Determine the [X, Y] coordinate at the center of the cell enclosing the given text.  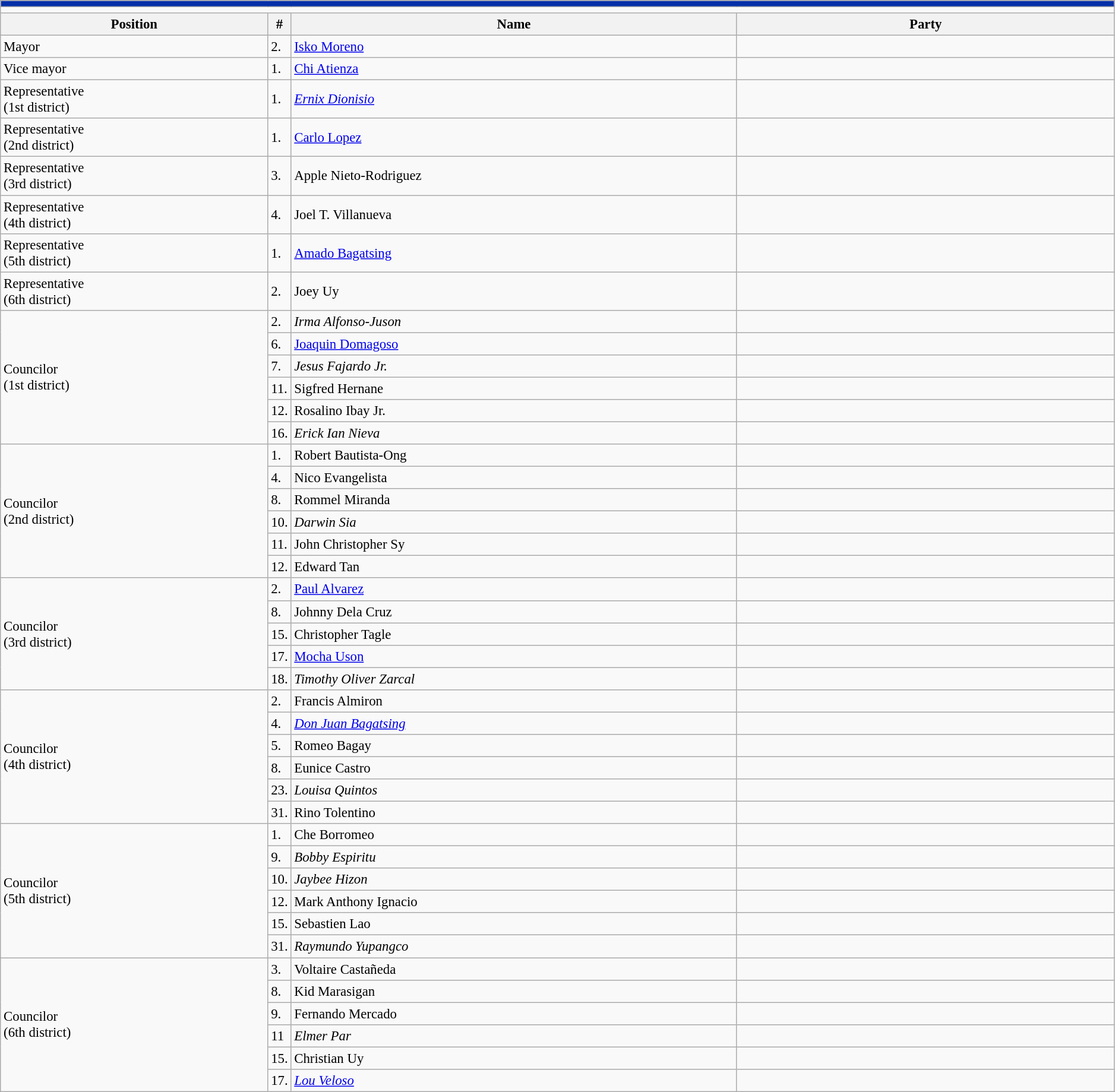
Voltaire Castañeda [514, 969]
Joaquin Domagoso [514, 344]
16. [279, 433]
Rosalino Ibay Jr. [514, 411]
Chi Atienza [514, 69]
Amado Bagatsing [514, 253]
Councilor(5th district) [134, 891]
# [279, 24]
Representative(3rd district) [134, 176]
18. [279, 679]
Johnny Dela Cruz [514, 612]
Joey Uy [514, 291]
Jaybee Hizon [514, 879]
Councilor(1st district) [134, 377]
Irma Alfonso-Juson [514, 321]
Vice mayor [134, 69]
Name [514, 24]
Christopher Tagle [514, 634]
Carlo Lopez [514, 138]
Sebastien Lao [514, 925]
Councilor(6th district) [134, 1025]
Representative(5th district) [134, 253]
Rino Tolentino [514, 813]
Romeo Bagay [514, 746]
5. [279, 746]
Eunice Castro [514, 768]
Mayor [134, 47]
Apple Nieto-Rodriguez [514, 176]
Mark Anthony Ignacio [514, 902]
Representative(1st district) [134, 100]
Representative(2nd district) [134, 138]
Edward Tan [514, 567]
Francis Almiron [514, 701]
Robert Bautista-Ong [514, 455]
Che Borromeo [514, 835]
Christian Uy [514, 1058]
Timothy Oliver Zarcal [514, 679]
Louisa Quintos [514, 790]
7. [279, 366]
John Christopher Sy [514, 545]
Position [134, 24]
6. [279, 344]
Mocha Uson [514, 656]
Ernix Dionisio [514, 100]
Bobby Espiritu [514, 857]
Erick Ian Nieva [514, 433]
23. [279, 790]
Councilor(2nd district) [134, 511]
Rommel Miranda [514, 500]
11 [279, 1036]
Nico Evangelista [514, 478]
Representative(6th district) [134, 291]
Councilor(4th district) [134, 757]
Sigfred Hernane [514, 388]
Joel T. Villanueva [514, 215]
Lou Veloso [514, 1081]
Darwin Sia [514, 523]
Elmer Par [514, 1036]
Party [926, 24]
Kid Marasigan [514, 991]
Don Juan Bagatsing [514, 723]
Representative(4th district) [134, 215]
Jesus Fajardo Jr. [514, 366]
Isko Moreno [514, 47]
Paul Alvarez [514, 590]
Fernando Mercado [514, 1014]
Raymundo Yupangco [514, 947]
Councilor(3rd district) [134, 634]
